Find where the given text appears and provide that cell's center as (x, y) coordinate. 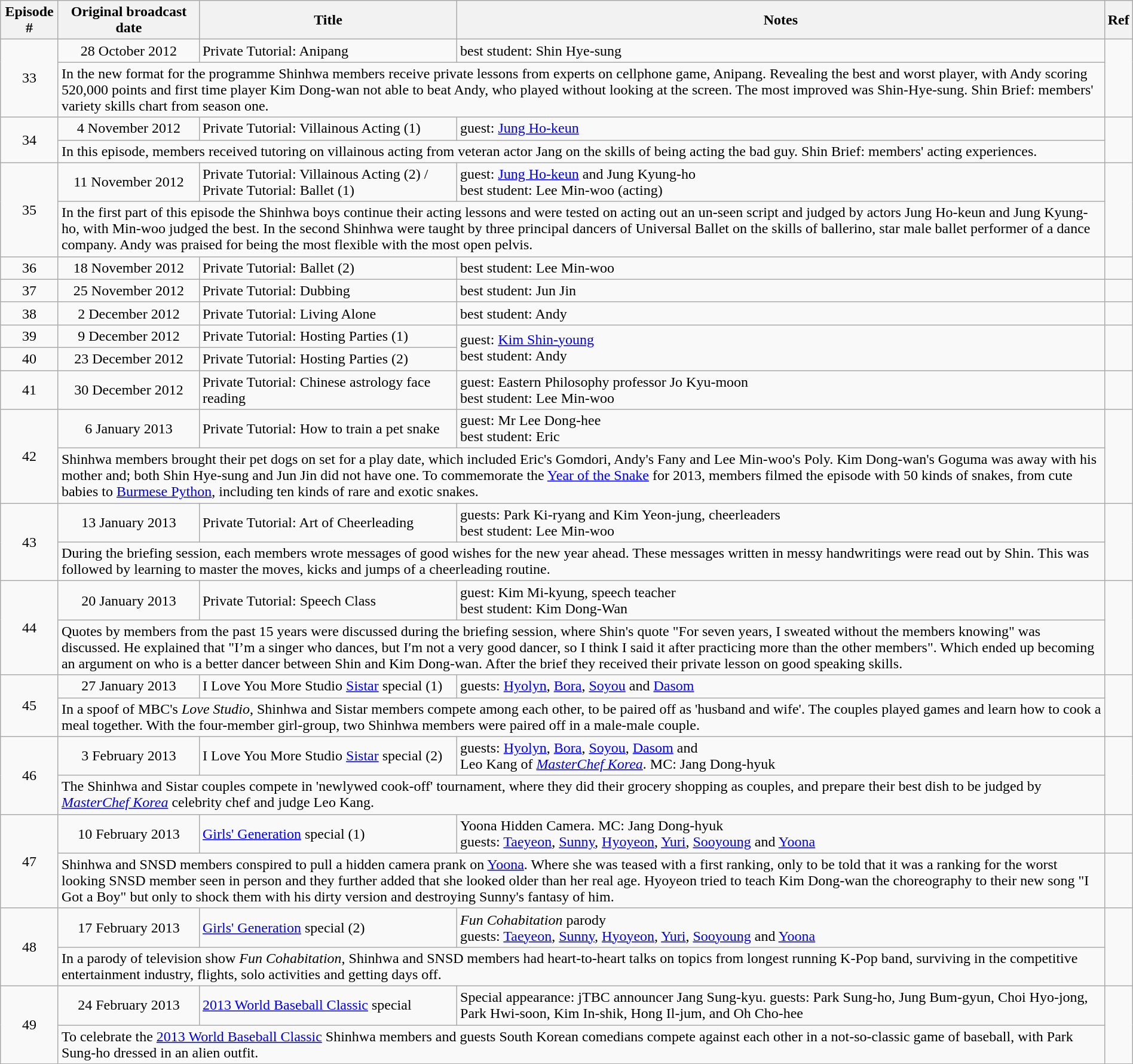
49 (30, 1025)
guest: Jung Ho-keun (781, 129)
Title (327, 20)
3 February 2013 (128, 756)
Girls' Generation special (1) (327, 833)
guest: Jung Ho-keun and Jung Kyung-hobest student: Lee Min-woo (acting) (781, 182)
38 (30, 313)
48 (30, 947)
best student: Jun Jin (781, 291)
Yoona Hidden Camera. MC: Jang Dong-hyukguests: Taeyeon, Sunny, Hyoyeon, Yuri, Sooyoung and Yoona (781, 833)
Fun Cohabitation parodyguests: Taeyeon, Sunny, Hyoyeon, Yuri, Sooyoung and Yoona (781, 928)
Private Tutorial: Speech Class (327, 600)
best student: Lee Min-woo (781, 268)
Private Tutorial: Villainous Acting (1) (327, 129)
45 (30, 705)
I Love You More Studio Sistar special (1) (327, 686)
Private Tutorial: Living Alone (327, 313)
28 October 2012 (128, 51)
44 (30, 628)
13 January 2013 (128, 522)
47 (30, 861)
Private Tutorial: Hosting Parties (2) (327, 359)
10 February 2013 (128, 833)
34 (30, 140)
Notes (781, 20)
39 (30, 336)
4 November 2012 (128, 129)
Private Tutorial: How to train a pet snake (327, 429)
23 December 2012 (128, 359)
33 (30, 78)
43 (30, 542)
2 December 2012 (128, 313)
46 (30, 775)
Private Tutorial: Hosting Parties (1) (327, 336)
Private Tutorial: Chinese astrology face reading (327, 390)
11 November 2012 (128, 182)
guest: Eastern Philosophy professor Jo Kyu-moonbest student: Lee Min-woo (781, 390)
Private Tutorial: Ballet (2) (327, 268)
17 February 2013 (128, 928)
Private Tutorial: Dubbing (327, 291)
Private Tutorial: Art of Cheerleading (327, 522)
Original broadcast date (128, 20)
guests: Park Ki-ryang and Kim Yeon-jung, cheerleadersbest student: Lee Min-woo (781, 522)
guest: Kim Shin-youngbest student: Andy (781, 347)
9 December 2012 (128, 336)
18 November 2012 (128, 268)
24 February 2013 (128, 1005)
36 (30, 268)
40 (30, 359)
41 (30, 390)
20 January 2013 (128, 600)
35 (30, 209)
6 January 2013 (128, 429)
25 November 2012 (128, 291)
guest: Mr Lee Dong-heebest student: Eric (781, 429)
Girls' Generation special (2) (327, 928)
Private Tutorial: Anipang (327, 51)
27 January 2013 (128, 686)
I Love You More Studio Sistar special (2) (327, 756)
guests: Hyolyn, Bora, Soyou, Dasom and Leo Kang of MasterChef Korea. MC: Jang Dong-hyuk (781, 756)
2013 World Baseball Classic special (327, 1005)
Ref (1119, 20)
best student: Andy (781, 313)
Episode # (30, 20)
30 December 2012 (128, 390)
best student: Shin Hye-sung (781, 51)
guests: Hyolyn, Bora, Soyou and Dasom (781, 686)
42 (30, 457)
guest: Kim Mi-kyung, speech teacherbest student: Kim Dong-Wan (781, 600)
37 (30, 291)
Private Tutorial: Villainous Acting (2) /Private Tutorial: Ballet (1) (327, 182)
